Identify which cell holds the provided text, then report its [X, Y] central coordinate. 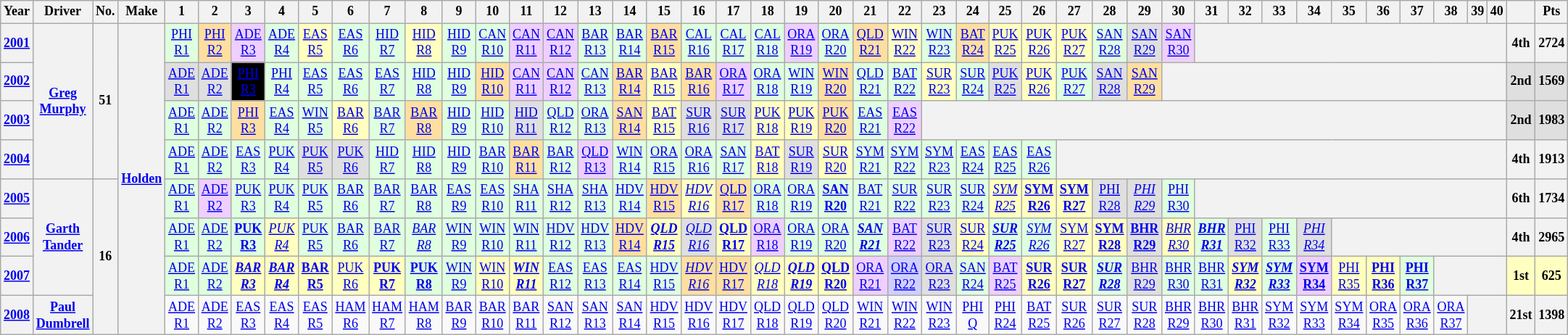
SYMR25 [1005, 199]
EAS R24 [973, 160]
4 [282, 12]
PUK R4 [282, 160]
SAN R30 [1179, 43]
WINR21 [870, 315]
PHIR35 [1349, 276]
BATR22 [905, 237]
QLDR16 [699, 237]
WIN R23 [939, 43]
3 [248, 12]
21st [1521, 315]
PUK R6 [351, 160]
PUK R20 [836, 120]
30 [1179, 12]
Year [17, 12]
PHIR30 [1179, 199]
QLD R13 [595, 160]
Greg Murphy [62, 102]
ORAR36 [1416, 315]
PHIR33 [1279, 237]
2003 [17, 120]
SANR14 [630, 315]
EASR10 [493, 199]
EAS R22 [905, 120]
2007 [17, 276]
HAMR7 [387, 315]
EASR14 [630, 276]
1734 [1551, 199]
5 [315, 12]
PHIR36 [1383, 276]
Make [142, 12]
38 [1451, 12]
EAS R21 [870, 120]
ORA R17 [734, 82]
EASR3 [248, 315]
QLD R12 [560, 120]
Holden [142, 178]
BARR10 [493, 315]
PHIR32 [1245, 237]
8 [423, 12]
QLDR15 [664, 237]
No. [106, 12]
CAL R16 [699, 43]
EAS R26 [1040, 160]
HID R11 [526, 120]
BAT R18 [767, 160]
SANR20 [836, 199]
7 [387, 12]
14 [630, 12]
SYM R22 [905, 160]
ORA R19 [802, 43]
Driver [62, 12]
37 [1416, 12]
BAT R24 [973, 43]
2001 [17, 43]
28 [1109, 12]
SANR24 [973, 276]
625 [1551, 276]
33 [1279, 12]
SYM R23 [939, 160]
2004 [17, 160]
SUR R20 [836, 160]
22 [905, 12]
WINR23 [939, 315]
BAT R15 [664, 120]
SUR R24 [973, 82]
ORAR22 [905, 276]
2724 [1551, 43]
EASR9 [459, 199]
15 [664, 12]
EAS R4 [282, 120]
1983 [1551, 120]
1569 [1551, 82]
PHIR24 [1005, 315]
SAN R17 [734, 160]
PUK R19 [802, 120]
ORA R15 [664, 160]
27 [1074, 12]
39 [1477, 12]
CAN R13 [595, 82]
BARR11 [526, 315]
BARR5 [315, 276]
ORAR37 [1451, 315]
19 [802, 12]
2008 [17, 315]
10 [493, 12]
ORA R16 [699, 160]
SAN R14 [630, 120]
ORAR23 [939, 276]
WINR22 [905, 315]
31 [1212, 12]
11 [526, 12]
EASR13 [595, 276]
PHIR37 [1416, 276]
EAS R25 [1005, 160]
SUR R17 [734, 120]
23 [939, 12]
BAR R11 [526, 160]
2006 [17, 237]
13 [595, 12]
SUR R16 [699, 120]
PHIQ [973, 315]
ORA R18 [767, 82]
21 [870, 12]
PUK R5 [315, 160]
1398 [1551, 315]
EASR4 [282, 315]
SYM R21 [870, 160]
CAN R10 [493, 43]
51 [106, 102]
26 [1040, 12]
EASR12 [560, 276]
BAR R6 [351, 120]
2005 [17, 199]
WIN R14 [630, 160]
HDVR12 [560, 237]
WIN R20 [836, 82]
Garth Tander [62, 238]
CAL R17 [734, 43]
PUKR8 [423, 276]
PUKR6 [351, 276]
PHI R2 [215, 43]
PHI R1 [182, 43]
SUR R23 [939, 82]
BARR9 [459, 315]
PHIR29 [1145, 199]
40 [1496, 12]
18 [767, 12]
BARR3 [248, 276]
PHI R4 [282, 82]
EAS R7 [387, 82]
9 [459, 12]
ORA R13 [595, 120]
1 [182, 12]
BATR21 [870, 199]
SANR21 [870, 237]
SUR R19 [802, 160]
BAR R7 [387, 120]
ORAR21 [870, 276]
PUKR7 [387, 276]
34 [1314, 12]
PUK R18 [767, 120]
BAR R12 [560, 160]
24 [973, 12]
6th [1521, 199]
SHAR12 [560, 199]
ORAR35 [1383, 315]
SURR25 [1005, 237]
SYMR28 [1109, 237]
HAMR8 [423, 315]
BAR R10 [493, 160]
BAR R8 [423, 120]
WIN R5 [315, 120]
SANR12 [560, 315]
36 [1383, 12]
Paul Dumbrell [62, 315]
SHAR11 [526, 199]
ADE R4 [282, 43]
20 [836, 12]
HAMR6 [351, 315]
2965 [1551, 237]
17 [734, 12]
SURR22 [905, 199]
1913 [1551, 160]
2002 [17, 82]
WIN R22 [905, 43]
BAR R16 [699, 82]
12 [560, 12]
BAT R22 [905, 82]
6 [351, 12]
ORA R20 [836, 43]
25 [1005, 12]
BAR R13 [595, 43]
PHIR28 [1109, 199]
ORAR20 [836, 237]
WIN R19 [802, 82]
BARR4 [282, 276]
EASR5 [315, 315]
EAS R3 [248, 160]
29 [1145, 12]
32 [1245, 12]
SANR13 [595, 315]
2 [215, 12]
35 [1349, 12]
PHIR34 [1314, 237]
SHAR13 [595, 199]
HDVR13 [595, 237]
ADE R3 [248, 43]
1st [1521, 276]
CAL R18 [767, 43]
Pts [1551, 12]
